Find where the given text appears and provide that cell's center as (X, Y) coordinate. 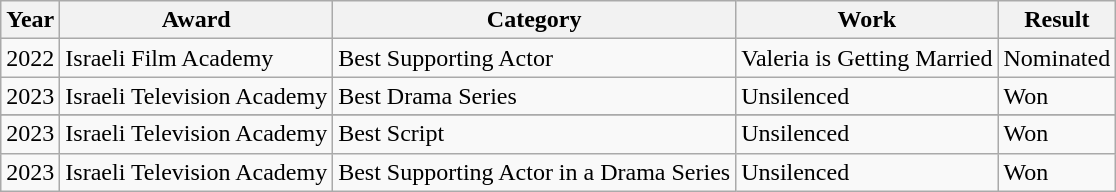
Israeli Film Academy (196, 58)
Best Drama Series (534, 96)
Best Script (534, 134)
Result (1057, 20)
Award (196, 20)
Best Supporting Actor (534, 58)
Valeria is Getting Married (867, 58)
2022 (30, 58)
Nominated (1057, 58)
Work (867, 20)
Best Supporting Actor in a Drama Series (534, 172)
Category (534, 20)
Year (30, 20)
